Identify which cell holds the provided text, then report its [X, Y] central coordinate. 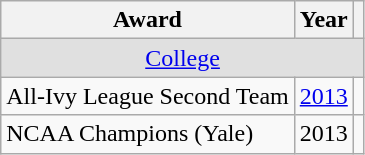
NCAA Champions (Yale) [148, 134]
College [183, 58]
Year [324, 20]
Award [148, 20]
All-Ivy League Second Team [148, 96]
